For the text-containing cell, return its midpoint in [X, Y] coordinate format. 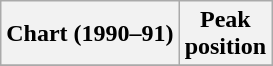
Chart (1990–91) [90, 34]
Peakposition [225, 34]
